Identify which cell holds the provided text, then report its [X, Y] central coordinate. 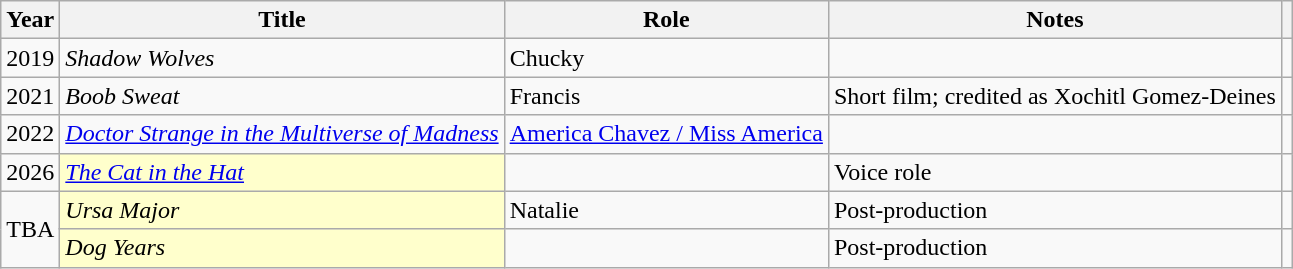
Ursa Major [282, 210]
2021 [30, 96]
Short film; credited as Xochitl Gomez-Deines [1054, 96]
Shadow Wolves [282, 58]
TBA [30, 229]
Chucky [666, 58]
2019 [30, 58]
Title [282, 20]
The Cat in the Hat [282, 172]
Voice role [1054, 172]
America Chavez / Miss America [666, 134]
Francis [666, 96]
Role [666, 20]
Dog Years [282, 248]
2026 [30, 172]
Doctor Strange in the Multiverse of Madness [282, 134]
Natalie [666, 210]
2022 [30, 134]
Year [30, 20]
Boob Sweat [282, 96]
Notes [1054, 20]
